Capture the cell that displays the provided text and extract its (x, y) central coordinate. 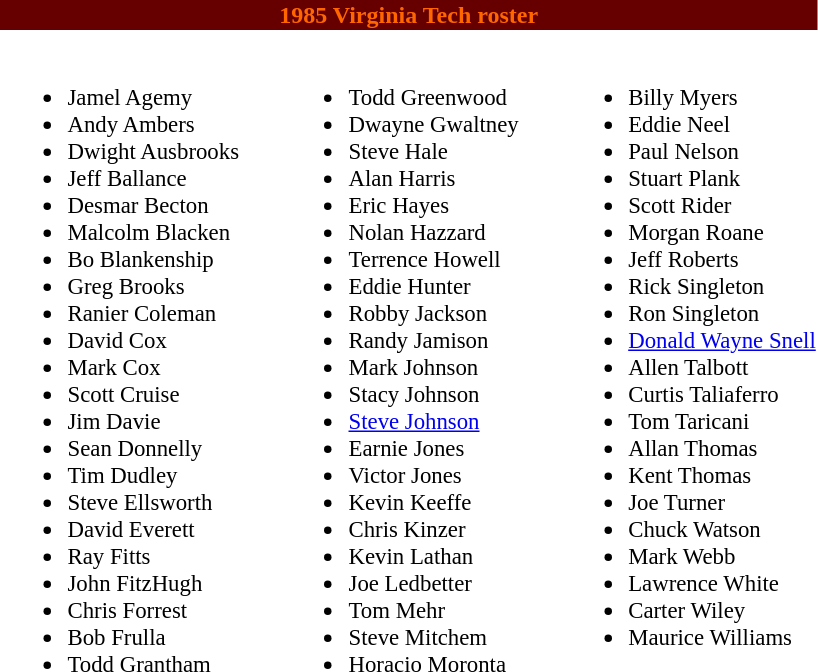
1985 Virginia Tech roster (408, 15)
